Provide the (x, y) coordinate of the cell's center where the given text is located.  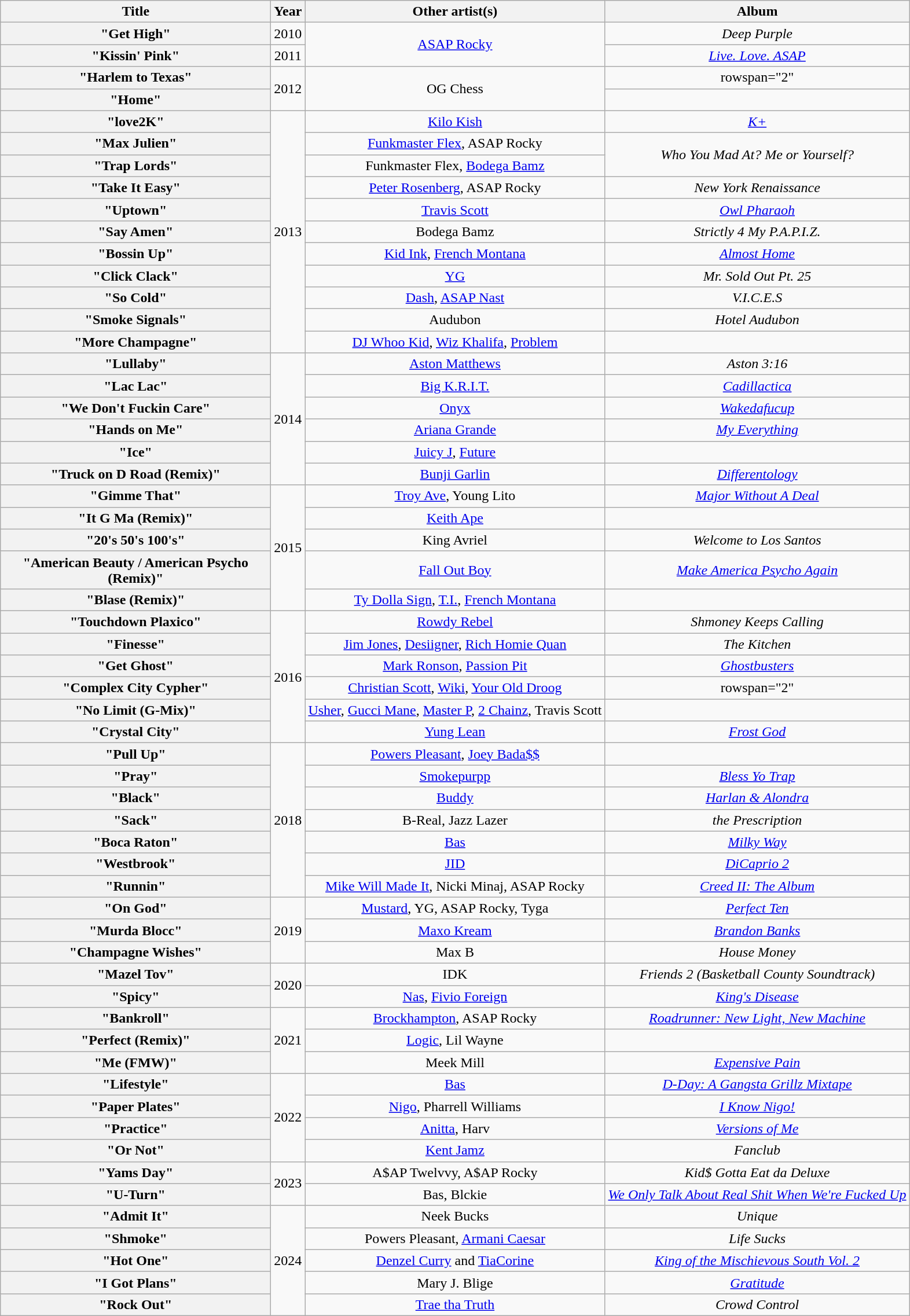
"love2K" (135, 122)
Kent Jamz (455, 1150)
DJ Whoo Kid, Wiz Khalifa, Problem (455, 342)
My Everything (757, 430)
"Shmoke" (135, 1238)
Max B (455, 952)
Dash, ASAP Nast (455, 298)
Wakedafucup (757, 408)
"20's 50's 100's" (135, 540)
Deep Purple (757, 34)
Aston 3:16 (757, 364)
Album (757, 12)
I Know Nigo! (757, 1107)
"Rock Out" (135, 1304)
Brockhampton, ASAP Rocky (455, 1019)
V.I.C.E.S (757, 298)
Buddy (455, 798)
Bas, Blckie (455, 1194)
"Truck on D Road (Remix)" (135, 474)
Usher, Gucci Mane, Master P, 2 Chainz, Travis Scott (455, 710)
2024 (288, 1260)
The Kitchen (757, 644)
"Click Clack" (135, 276)
"Lullaby" (135, 364)
"No Limit (G-Mix)" (135, 710)
Keith Ape (455, 518)
Frost God (757, 732)
D-Day: A Gangsta Grillz Mixtape (757, 1085)
Ariana Grande (455, 430)
King Avriel (455, 540)
"Hands on Me" (135, 430)
Roadrunner: New Light, New Machine (757, 1019)
Milky Way (757, 842)
"Blase (Remix)" (135, 600)
Live. Love. ASAP (757, 56)
B-Real, Jazz Lazer (455, 820)
Strictly 4 My P.A.P.I.Z. (757, 231)
Year (288, 12)
"Lac Lac" (135, 386)
"Harlem to Texas" (135, 78)
House Money (757, 952)
Fanclub (757, 1150)
"Black" (135, 798)
JID (455, 864)
Onyx (455, 408)
Trae tha Truth (455, 1304)
ASAP Rocky (455, 45)
OG Chess (455, 89)
Neek Bucks (455, 1216)
2022 (288, 1118)
"Get Ghost" (135, 666)
"Smoke Signals" (135, 320)
Who You Mad At? Me or Yourself? (757, 155)
Bunji Garlin (455, 474)
"Perfect (Remix)" (135, 1041)
"Or Not" (135, 1150)
Ty Dolla Sign, T.I., French Montana (455, 600)
Almost Home (757, 253)
Differentology (757, 474)
Troy Ave, Young Lito (455, 496)
"It G Ma (Remix)" (135, 518)
Funkmaster Flex, Bodega Bamz (455, 166)
"American Beauty / American Psycho (Remix)" (135, 569)
Logic, Lil Wayne (455, 1041)
IDK (455, 974)
2011 (288, 56)
"Pull Up" (135, 754)
Powers Pleasant, Joey Bada$$ (455, 754)
"Admit It" (135, 1216)
Owl Pharaoh (757, 209)
Fall Out Boy (455, 569)
"Murda Blocc" (135, 930)
"Champagne Wishes" (135, 952)
"Ice" (135, 452)
Ghostbusters (757, 666)
"Lifestyle" (135, 1085)
2023 (288, 1183)
Make America Psycho Again (757, 569)
"Crystal City" (135, 732)
Versions of Me (757, 1128)
"So Cold" (135, 298)
Creed II: The Album (757, 886)
Meek Mill (455, 1063)
Jim Jones, Desiigner, Rich Homie Quan (455, 644)
"Mazel Tov" (135, 974)
"U-Turn" (135, 1194)
"Practice" (135, 1128)
Travis Scott (455, 209)
Nigo, Pharrell Williams (455, 1107)
"We Don't Fuckin Care" (135, 408)
"Say Amen" (135, 231)
"Yams Day" (135, 1172)
"Complex City Cypher" (135, 688)
"Bossin Up" (135, 253)
Mary J. Blige (455, 1282)
"Sack" (135, 820)
"Hot One" (135, 1260)
"Boca Raton" (135, 842)
Audubon (455, 320)
Hotel Audubon (757, 320)
"Trap Lords" (135, 166)
"On God" (135, 908)
Title (135, 12)
"Paper Plates" (135, 1107)
"Take It Easy" (135, 188)
"Bankroll" (135, 1019)
Big K.R.I.T. (455, 386)
Nas, Fivio Foreign (455, 996)
2020 (288, 985)
2015 (288, 547)
Denzel Curry and TiaCorine (455, 1260)
Shmoney Keeps Calling (757, 622)
Friends 2 (Basketball County Soundtrack) (757, 974)
King of the Mischievous South Vol. 2 (757, 1260)
Bless Yo Trap (757, 776)
"Finesse" (135, 644)
Yung Lean (455, 732)
"Westbrook" (135, 864)
"Me (FMW)" (135, 1063)
"I Got Plans" (135, 1282)
Perfect Ten (757, 908)
Anitta, Harv (455, 1128)
"Uptown" (135, 209)
2018 (288, 820)
"Spicy" (135, 996)
Cadillactica (757, 386)
Unique (757, 1216)
2016 (288, 677)
Funkmaster Flex, ASAP Rocky (455, 144)
Bodega Bamz (455, 231)
"Max Julien" (135, 144)
Mark Ronson, Passion Pit (455, 666)
2013 (288, 231)
"Gimme That" (135, 496)
Expensive Pain (757, 1063)
2010 (288, 34)
"Get High" (135, 34)
Life Sucks (757, 1238)
Mustard, YG, ASAP Rocky, Tyga (455, 908)
Rowdy Rebel (455, 622)
Crowd Control (757, 1304)
Smokepurpp (455, 776)
Christian Scott, Wiki, Your Old Droog (455, 688)
Kid Ink, French Montana (455, 253)
A$AP Twelvvy, A$AP Rocky (455, 1172)
2019 (288, 930)
Peter Rosenberg, ASAP Rocky (455, 188)
Other artist(s) (455, 12)
"Kissin' Pink" (135, 56)
King's Disease (757, 996)
Maxo Kream (455, 930)
"Home" (135, 100)
Mr. Sold Out Pt. 25 (757, 276)
Kid$ Gotta Eat da Deluxe (757, 1172)
Brandon Banks (757, 930)
Powers Pleasant, Armani Caesar (455, 1238)
Harlan & Alondra (757, 798)
Mike Will Made It, Nicki Minaj, ASAP Rocky (455, 886)
the Prescription (757, 820)
New York Renaissance (757, 188)
DiCaprio 2 (757, 864)
Aston Matthews (455, 364)
Juicy J, Future (455, 452)
We Only Talk About Real Shit When We're Fucked Up (757, 1194)
Welcome to Los Santos (757, 540)
"Runnin" (135, 886)
"Pray" (135, 776)
"More Champagne" (135, 342)
2021 (288, 1041)
Kilo Kish (455, 122)
2012 (288, 89)
YG (455, 276)
Gratitude (757, 1282)
K+ (757, 122)
"Touchdown Plaxico" (135, 622)
Major Without A Deal (757, 496)
2014 (288, 419)
